Return the (x, y) coordinate for the center point of the cell that contains the specified text.  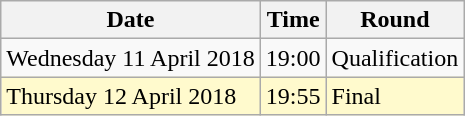
Qualification (395, 58)
Date (131, 20)
19:55 (293, 96)
Thursday 12 April 2018 (131, 96)
Time (293, 20)
Round (395, 20)
Wednesday 11 April 2018 (131, 58)
Final (395, 96)
19:00 (293, 58)
